Find where the given text appears and provide that cell's center as (x, y) coordinate. 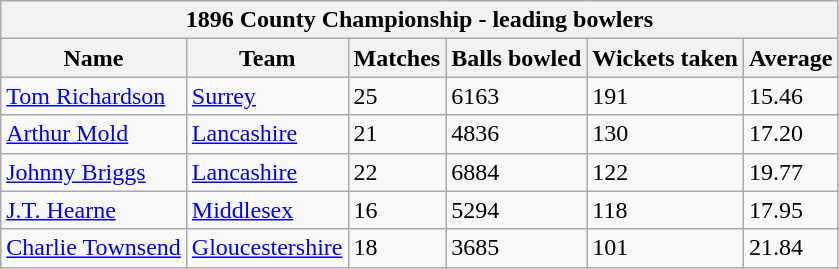
Balls bowled (516, 58)
25 (397, 96)
Charlie Townsend (94, 248)
16 (397, 210)
118 (666, 210)
15.46 (790, 96)
3685 (516, 248)
Average (790, 58)
6884 (516, 172)
18 (397, 248)
Johnny Briggs (94, 172)
Surrey (267, 96)
J.T. Hearne (94, 210)
4836 (516, 134)
17.20 (790, 134)
101 (666, 248)
6163 (516, 96)
19.77 (790, 172)
5294 (516, 210)
17.95 (790, 210)
130 (666, 134)
Tom Richardson (94, 96)
Gloucestershire (267, 248)
Wickets taken (666, 58)
1896 County Championship - leading bowlers (420, 20)
Arthur Mold (94, 134)
122 (666, 172)
191 (666, 96)
Middlesex (267, 210)
22 (397, 172)
Team (267, 58)
Name (94, 58)
21.84 (790, 248)
Matches (397, 58)
21 (397, 134)
